Identify which cell holds the provided text, then report its (x, y) central coordinate. 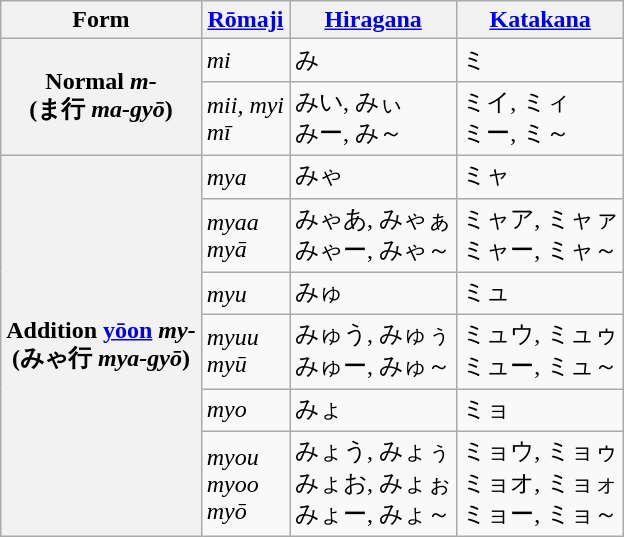
ミャ (540, 176)
ミャア, ミャァミャー, ミャ～ (540, 235)
み (374, 60)
みゃあ, みゃぁみゃー, みゃ～ (374, 235)
ミュウ, ミュゥミュー, ミュ～ (540, 352)
Katakana (540, 20)
mya (245, 176)
みゃ (374, 176)
Normal m-(ま行 ma-gyō) (101, 98)
ミョ (540, 410)
ミ (540, 60)
myu (245, 294)
mi (245, 60)
ミュ (540, 294)
Addition yōon my-(みゃ行 mya-gyō) (101, 346)
myuumyū (245, 352)
みゅ (374, 294)
Form (101, 20)
みゅう, みゅぅみゅー, みゅ～ (374, 352)
みょ (374, 410)
みい, みぃみー, み～ (374, 118)
myo (245, 410)
mii, myimī (245, 118)
みょう, みょぅみょお, みょぉみょー, みょ～ (374, 484)
Rōmaji (245, 20)
ミイ, ミィミー, ミ～ (540, 118)
ミョウ, ミョゥミョオ, ミョォミョー, ミョ～ (540, 484)
myaamyā (245, 235)
myoumyoomyō (245, 484)
Hiragana (374, 20)
